For the text-containing cell, return its midpoint in [X, Y] coordinate format. 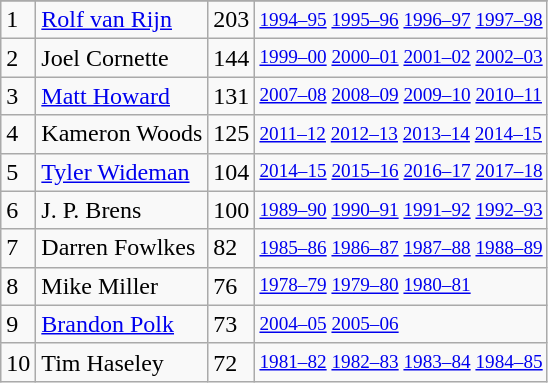
5 [18, 172]
1 [18, 20]
Brandon Polk [122, 324]
100 [232, 210]
76 [232, 286]
2011–12 2012–13 2013–14 2014–15 [401, 134]
7 [18, 248]
125 [232, 134]
Rolf van Rijn [122, 20]
Joel Cornette [122, 58]
J. P. Brens [122, 210]
104 [232, 172]
8 [18, 286]
144 [232, 58]
1985–86 1986–87 1987–88 1988–89 [401, 248]
Matt Howard [122, 96]
82 [232, 248]
1994–95 1995–96 1996–97 1997–98 [401, 20]
73 [232, 324]
Darren Fowlkes [122, 248]
72 [232, 362]
Kameron Woods [122, 134]
1989–90 1990–91 1991–92 1992–93 [401, 210]
1981–82 1982–83 1983–84 1984–85 [401, 362]
1999–00 2000–01 2001–02 2002–03 [401, 58]
10 [18, 362]
Tyler Wideman [122, 172]
9 [18, 324]
2014–15 2015–16 2016–17 2017–18 [401, 172]
203 [232, 20]
131 [232, 96]
6 [18, 210]
2 [18, 58]
Tim Haseley [122, 362]
2004–05 2005–06 [401, 324]
3 [18, 96]
4 [18, 134]
Mike Miller [122, 286]
1978–79 1979–80 1980–81 [401, 286]
2007–08 2008–09 2009–10 2010–11 [401, 96]
